Pinpoint the cell where the given text exists, returning its (X, Y) midpoint coordinate. 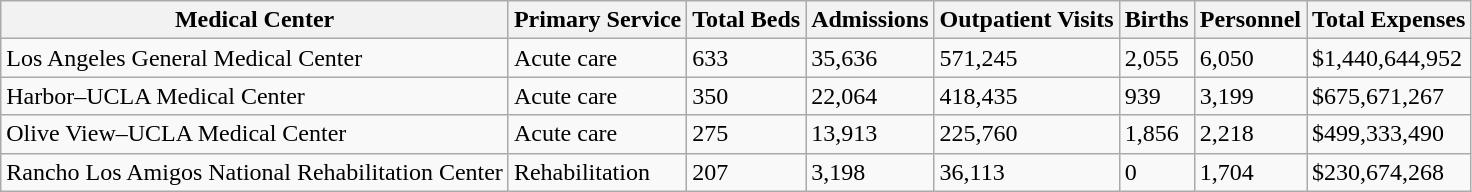
Los Angeles General Medical Center (255, 58)
$1,440,644,952 (1389, 58)
275 (746, 134)
13,913 (870, 134)
225,760 (1026, 134)
Births (1156, 20)
939 (1156, 96)
2,055 (1156, 58)
Medical Center (255, 20)
Personnel (1250, 20)
Total Beds (746, 20)
1,704 (1250, 172)
2,218 (1250, 134)
Rehabilitation (597, 172)
1,856 (1156, 134)
207 (746, 172)
22,064 (870, 96)
3,199 (1250, 96)
350 (746, 96)
6,050 (1250, 58)
$675,671,267 (1389, 96)
0 (1156, 172)
571,245 (1026, 58)
$230,674,268 (1389, 172)
Olive View–UCLA Medical Center (255, 134)
418,435 (1026, 96)
Primary Service (597, 20)
3,198 (870, 172)
$499,333,490 (1389, 134)
Admissions (870, 20)
Total Expenses (1389, 20)
35,636 (870, 58)
633 (746, 58)
Rancho Los Amigos National Rehabilitation Center (255, 172)
Harbor–UCLA Medical Center (255, 96)
Outpatient Visits (1026, 20)
36,113 (1026, 172)
